Locate the cell with the specified text and output its [X, Y] center coordinate. 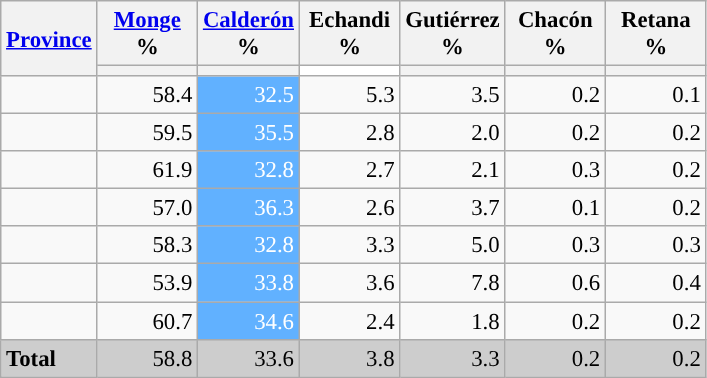
59.5 [148, 133]
33.8 [249, 283]
3.8 [350, 358]
58.3 [148, 245]
0.4 [656, 283]
Echandi % [350, 34]
Calderón % [249, 34]
3.5 [452, 95]
3.7 [452, 208]
Province [49, 38]
33.6 [249, 358]
Retana % [656, 34]
60.7 [148, 321]
5.3 [350, 95]
1.8 [452, 321]
5.0 [452, 245]
2.6 [350, 208]
57.0 [148, 208]
Total [49, 358]
35.5 [249, 133]
2.7 [350, 170]
58.8 [148, 358]
53.9 [148, 283]
58.4 [148, 95]
0.6 [556, 283]
36.3 [249, 208]
7.8 [452, 283]
Gutiérrez % [452, 34]
Monge % [148, 34]
2.8 [350, 133]
Chacón % [556, 34]
61.9 [148, 170]
3.6 [350, 283]
2.1 [452, 170]
2.0 [452, 133]
2.4 [350, 321]
34.6 [249, 321]
32.5 [249, 95]
